From the cell containing the given text, extract its center point as (x, y) coordinate. 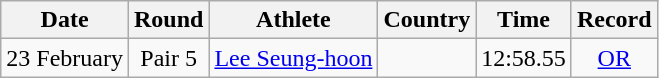
Country (427, 20)
23 February (65, 58)
Round (168, 20)
OR (614, 58)
Date (65, 20)
12:58.55 (524, 58)
Pair 5 (168, 58)
Lee Seung-hoon (294, 58)
Record (614, 20)
Time (524, 20)
Athlete (294, 20)
